Search for the cell housing the specified text and yield its (X, Y) center coordinate. 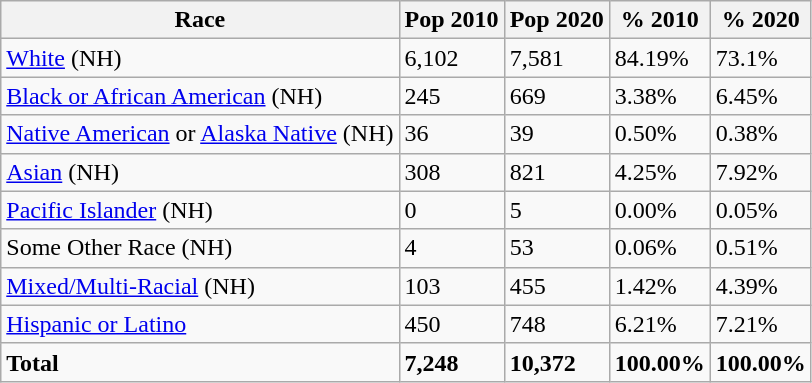
Total (200, 362)
% 2010 (660, 20)
3.38% (660, 96)
821 (556, 172)
669 (556, 96)
7.21% (760, 324)
0.50% (660, 134)
Asian (NH) (200, 172)
748 (556, 324)
0.05% (760, 210)
7.92% (760, 172)
Some Other Race (NH) (200, 248)
6,102 (452, 58)
White (NH) (200, 58)
% 2020 (760, 20)
Pop 2010 (452, 20)
36 (452, 134)
53 (556, 248)
7,581 (556, 58)
73.1% (760, 58)
1.42% (660, 286)
10,372 (556, 362)
Hispanic or Latino (200, 324)
84.19% (660, 58)
5 (556, 210)
4.25% (660, 172)
6.21% (660, 324)
103 (452, 286)
0.06% (660, 248)
0.00% (660, 210)
Pop 2020 (556, 20)
0.38% (760, 134)
7,248 (452, 362)
0.51% (760, 248)
4.39% (760, 286)
39 (556, 134)
6.45% (760, 96)
450 (452, 324)
308 (452, 172)
Pacific Islander (NH) (200, 210)
4 (452, 248)
0 (452, 210)
Race (200, 20)
Mixed/Multi-Racial (NH) (200, 286)
Black or African American (NH) (200, 96)
245 (452, 96)
Native American or Alaska Native (NH) (200, 134)
455 (556, 286)
